For the text-containing cell, return its midpoint in (x, y) coordinate format. 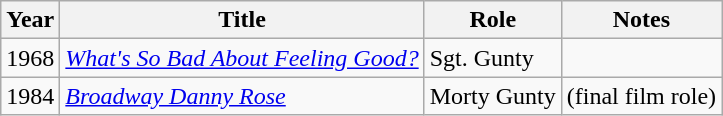
Year (30, 20)
Notes (641, 20)
What's So Bad About Feeling Good? (242, 58)
1984 (30, 96)
Broadway Danny Rose (242, 96)
Title (242, 20)
1968 (30, 58)
Morty Gunty (492, 96)
Sgt. Gunty (492, 58)
Role (492, 20)
(final film role) (641, 96)
